Return (x, y) of the center of cell containing provided text 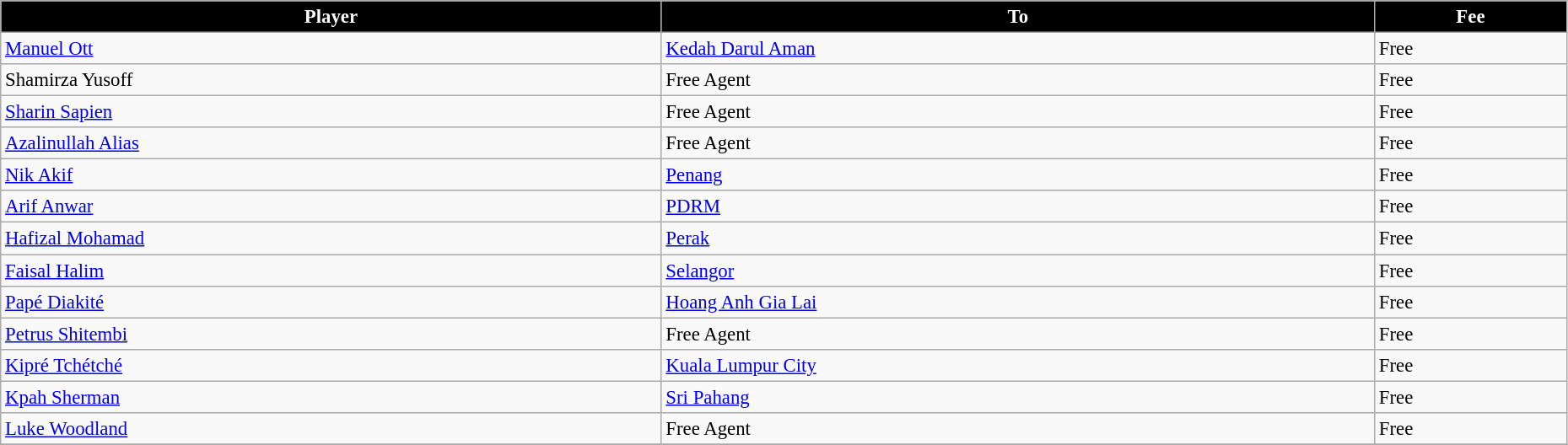
Kedah Darul Aman (1017, 49)
Sharin Sapien (331, 112)
PDRM (1017, 206)
Kuala Lumpur City (1017, 365)
Fee (1471, 17)
Petrus Shitembi (331, 334)
Kipré Tchétché (331, 365)
Arif Anwar (331, 206)
Faisal Halim (331, 271)
Selangor (1017, 271)
Manuel Ott (331, 49)
Hoang Anh Gia Lai (1017, 302)
Kpah Sherman (331, 397)
Shamirza Yusoff (331, 80)
Player (331, 17)
To (1017, 17)
Papé Diakité (331, 302)
Nik Akif (331, 175)
Penang (1017, 175)
Hafizal Mohamad (331, 239)
Sri Pahang (1017, 397)
Azalinullah Alias (331, 143)
Luke Woodland (331, 429)
Perak (1017, 239)
